From the cell containing the given text, extract its center point as (X, Y) coordinate. 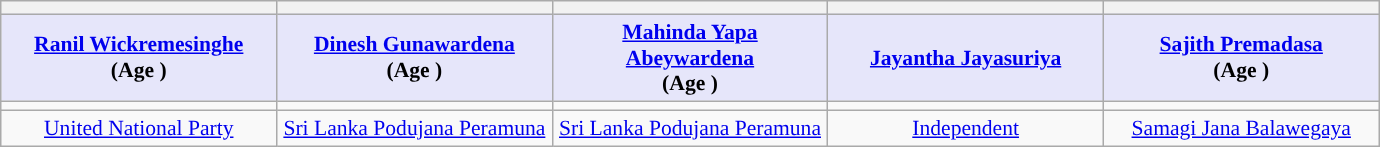
United National Party (139, 129)
Jayantha Jayasuriya (966, 58)
Independent (966, 129)
Ranil Wickremesinghe(Age ) (139, 58)
Samagi Jana Balawegaya (1241, 129)
Mahinda Yapa Abeywardena(Age ) (690, 58)
Sajith Premadasa(Age ) (1241, 58)
Dinesh Gunawardena(Age ) (415, 58)
